For the text-containing cell, return its midpoint in (X, Y) coordinate format. 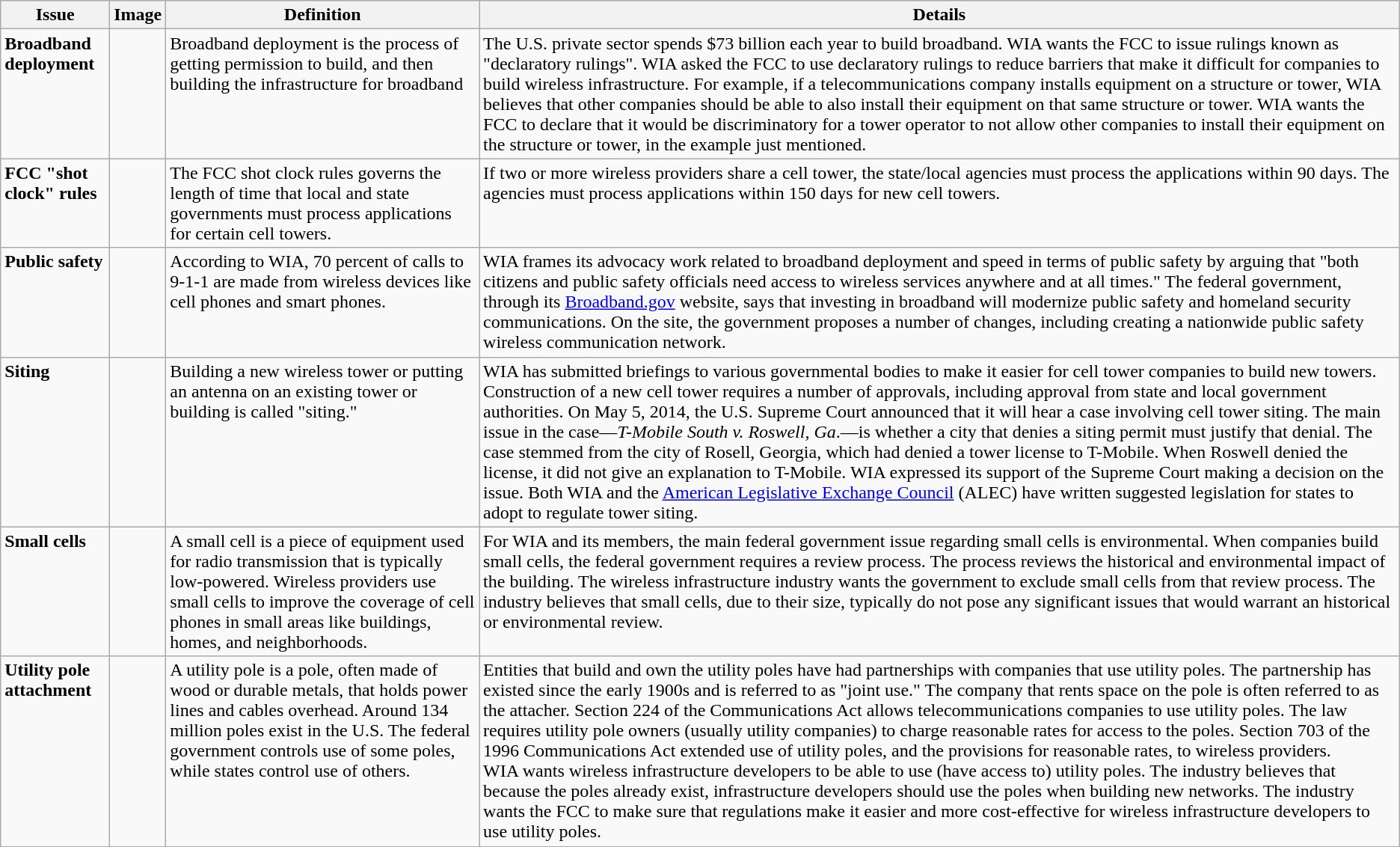
Broadband deployment (55, 94)
According to WIA, 70 percent of calls to 9-1-1 are made from wireless devices like cell phones and smart phones. (323, 302)
Details (939, 15)
Building a new wireless tower or putting an antenna on an existing tower or building is called "siting." (323, 441)
Public safety (55, 302)
FCC "shot clock" rules (55, 204)
The FCC shot clock rules governs the length of time that local and state governments must process applications for certain cell towers. (323, 204)
Utility pole attachment (55, 751)
Broadband deployment is the process of getting permission to build, and then building the infrastructure for broadband (323, 94)
Siting (55, 441)
Issue (55, 15)
Small cells (55, 591)
Definition (323, 15)
Image (138, 15)
